Extract the [X, Y] coordinate from the center of the cell holding the provided text.  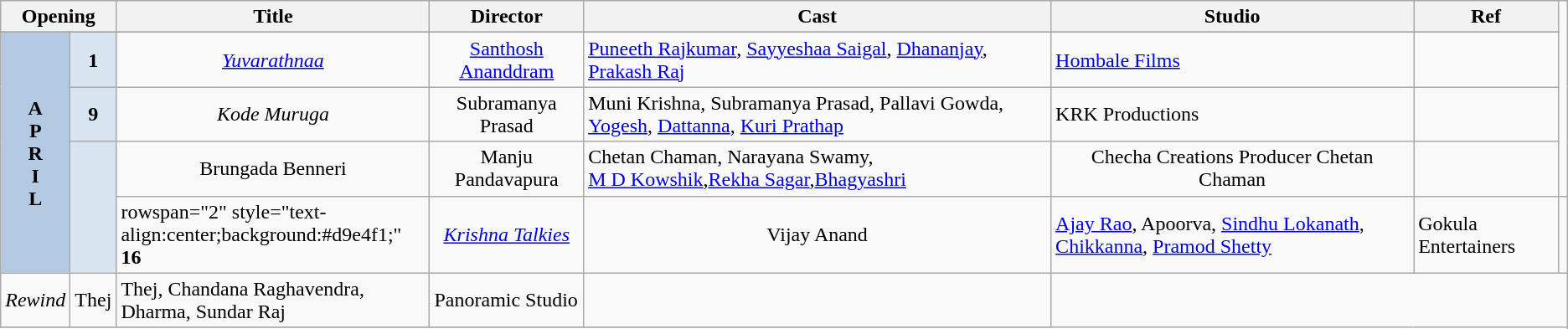
Opening [59, 17]
Ajay Rao, Apoorva, Sindhu Lokanath, Chikkanna, Pramod Shetty [1233, 234]
Title [273, 17]
Rewind [35, 300]
rowspan="2" style="text-align:center;background:#d9e4f1;"16 [273, 234]
Vijay Anand [818, 234]
Puneeth Rajkumar, Sayyeshaa Saigal, Dhananjay, Prakash Raj [818, 60]
1 [94, 60]
9 [94, 114]
Santhosh Ananddram [507, 60]
Studio [1233, 17]
Yuvarathnaa [273, 60]
Cast [818, 17]
Brungada Benneri [273, 169]
Director [507, 17]
Muni Krishna, Subramanya Prasad, Pallavi Gowda, Yogesh, Dattanna, Kuri Prathap [818, 114]
Thej [94, 300]
Chetan Chaman, Narayana Swamy,M D Kowshik,Rekha Sagar,Bhagyashri [818, 169]
Krishna Talkies [507, 234]
KRK Productions [1233, 114]
Thej, Chandana Raghavendra, Dharma, Sundar Raj [273, 300]
Checha Creations Producer Chetan Chaman [1233, 169]
Kode Muruga [273, 114]
Manju Pandavapura [507, 169]
APRIL [35, 152]
Panoramic Studio [507, 300]
Gokula Entertainers [1486, 234]
Hombale Films [1233, 60]
Subramanya Prasad [507, 114]
Ref [1486, 17]
